Scan for the cell matching the given text and deliver its [X, Y] coordinate at center. 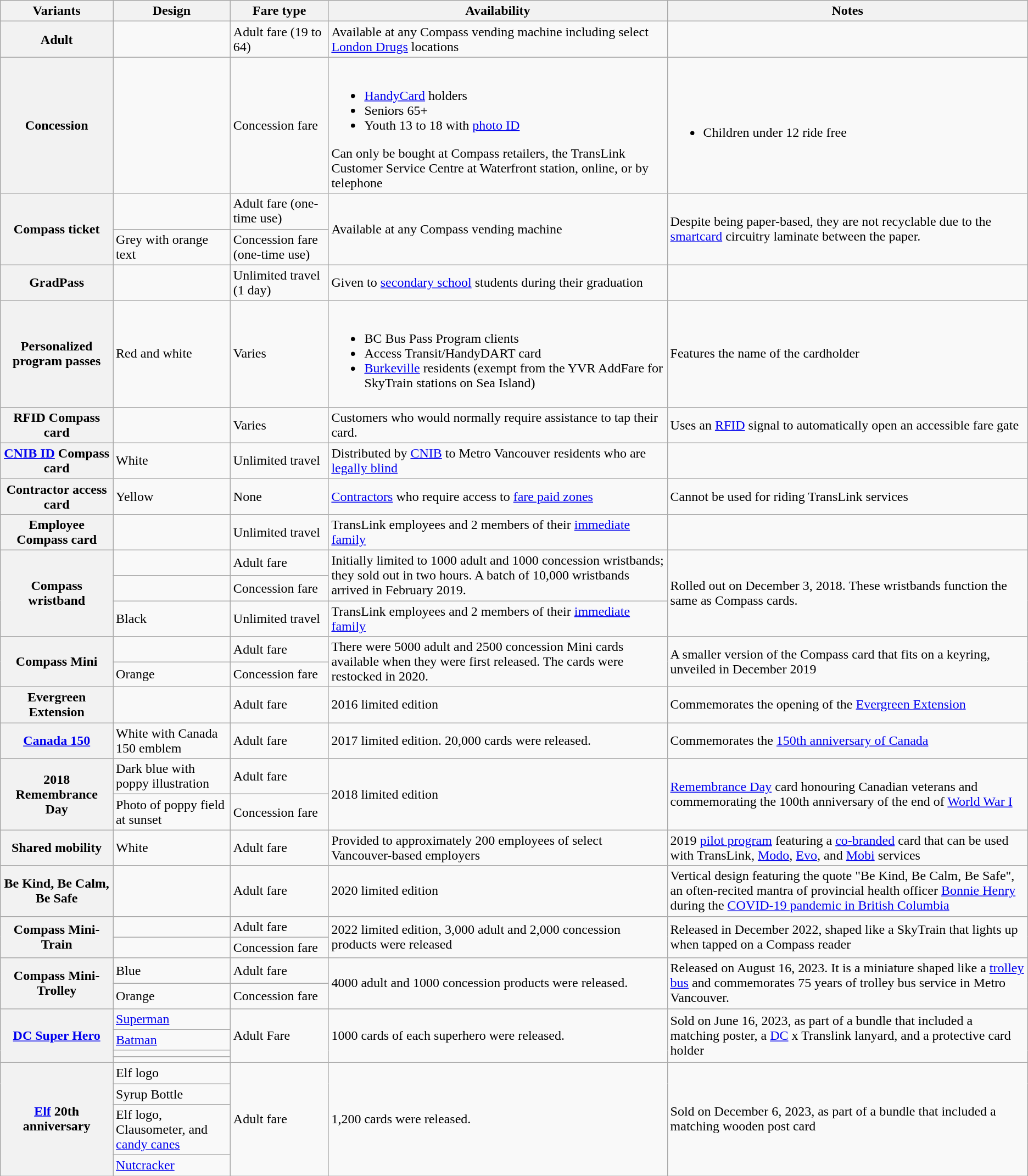
There were 5000 adult and 2500 concession Mini cards available when they were first released. The cards were restocked in 2020. [498, 662]
Contractors who require access to fare paid zones [498, 497]
Children under 12 ride free [847, 125]
Elf logo, Clausometer, and candy canes [172, 1130]
2016 limited edition [498, 705]
Given to secondary school students during their graduation [498, 282]
Be Kind, Be Calm, Be Safe [57, 891]
RFID Compass card [57, 425]
Notes [847, 11]
Fare type [279, 11]
Variants [57, 11]
Released on August 16, 2023. It is a miniature shaped like a trolley bus and commemorates 75 years of trolley bus service in Metro Vancouver. [847, 983]
Available at any Compass vending machine [498, 229]
Sold on December 6, 2023, as part of a bundle that included a matching wooden post card [847, 1119]
2019 pilot program featuring a co-branded card that can be used with TransLink, Modo, Evo, and Mobi services [847, 848]
Yellow [172, 497]
2017 limited edition. 20,000 cards were released. [498, 740]
Despite being paper-based, they are not recyclable due to the smartcard circuitry laminate between the paper. [847, 229]
Adult [57, 40]
GradPass [57, 282]
Employee Compass card [57, 532]
Customers who would normally require assistance to tap their card. [498, 425]
Adult fare (one-time use) [279, 211]
Nutcracker [172, 1166]
Unlimited travel (1 day) [279, 282]
Concession [57, 125]
Shared mobility [57, 848]
Features the name of the cardholder [847, 354]
Batman [172, 1040]
Compass Mini [57, 662]
Availability [498, 11]
Compass ticket [57, 229]
1,200 cards were released. [498, 1119]
Red and white [172, 354]
Elf logo [172, 1073]
2020 limited edition [498, 891]
Concession fare (one-time use) [279, 247]
Cannot be used for riding TransLink services [847, 497]
Blue [172, 971]
Distributed by CNIB to Metro Vancouver residents who are legally blind [498, 460]
None [279, 497]
2018 Remembrance Day [57, 794]
A smaller version of the Compass card that fits on a keyring, unveiled in December 2019 [847, 662]
Compass Mini-Train [57, 937]
Initially limited to 1000 adult and 1000 concession wristbands; they sold out in two hours. A batch of 10,000 wristbands arrived in February 2019. [498, 575]
Photo of poppy field at sunset [172, 812]
Contractor access card [57, 497]
CNIB ID Compass card [57, 460]
Adult fare (19 to 64) [279, 40]
Rolled out on December 3, 2018. These wristbands function the same as Compass cards. [847, 593]
Compass wristband [57, 593]
Elf 20th anniversary [57, 1119]
Superman [172, 1019]
4000 adult and 1000 concession products were released. [498, 983]
Released in December 2022, shaped like a SkyTrain that lights up when tapped on a Compass reader [847, 937]
2022 limited edition, 3,000 adult and 2,000 concession products were released [498, 937]
Available at any Compass vending machine including select London Drugs locations [498, 40]
Evergreen Extension [57, 705]
Canada 150 [57, 740]
Uses an RFID signal to automatically open an accessible fare gate [847, 425]
DC Super Hero [57, 1035]
Black [172, 618]
Commemorates the 150th anniversary of Canada [847, 740]
Adult Fare [279, 1035]
BC Bus Pass Program clientsAccess Transit/HandyDART cardBurkeville residents (exempt from the YVR AddFare for SkyTrain stations on Sea Island) [498, 354]
Personalized program passes [57, 354]
Remembrance Day card honouring Canadian veterans and commemorating the 100th anniversary of the end of World War I [847, 794]
Commemorates the opening of the Evergreen Extension [847, 705]
Provided to approximately 200 employees of select Vancouver-based employers [498, 848]
Grey with orange text [172, 247]
Syrup Bottle [172, 1094]
1000 cards of each superhero were released. [498, 1035]
2018 limited edition [498, 794]
Sold on June 16, 2023, as part of a bundle that included a matching poster, a DC x Translink lanyard, and a protective card holder [847, 1035]
Dark blue with poppy illustration [172, 777]
White with Canada 150 emblem [172, 740]
Design [172, 11]
Compass Mini-Trolley [57, 983]
